For the text-containing cell, return its midpoint in [X, Y] coordinate format. 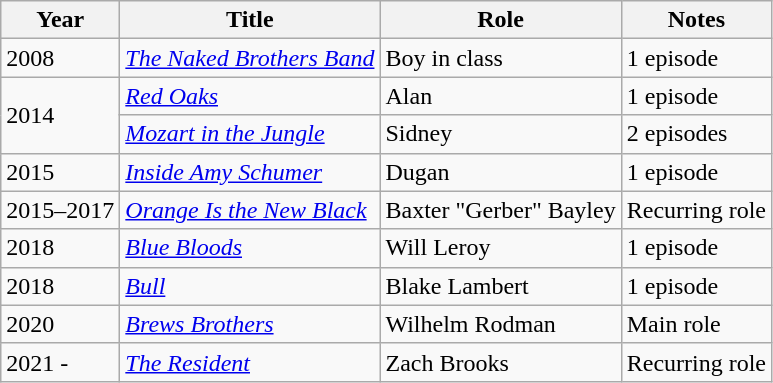
Brews Brothers [250, 324]
Inside Amy Schumer [250, 172]
The Naked Brothers Band [250, 58]
Mozart in the Jungle [250, 134]
Alan [500, 96]
Orange Is the New Black [250, 210]
2008 [60, 58]
Dugan [500, 172]
Notes [696, 20]
2020 [60, 324]
Sidney [500, 134]
2015 [60, 172]
2015–2017 [60, 210]
Baxter "Gerber" Bayley [500, 210]
Bull [250, 286]
Main role [696, 324]
Will Leroy [500, 248]
Year [60, 20]
Boy in class [500, 58]
Title [250, 20]
Blue Bloods [250, 248]
The Resident [250, 362]
Red Oaks [250, 96]
Zach Brooks [500, 362]
2014 [60, 115]
Wilhelm Rodman [500, 324]
Role [500, 20]
2 episodes [696, 134]
Blake Lambert [500, 286]
2021 - [60, 362]
